Output the (x, y) coordinate of the center of the cell containing the given text.  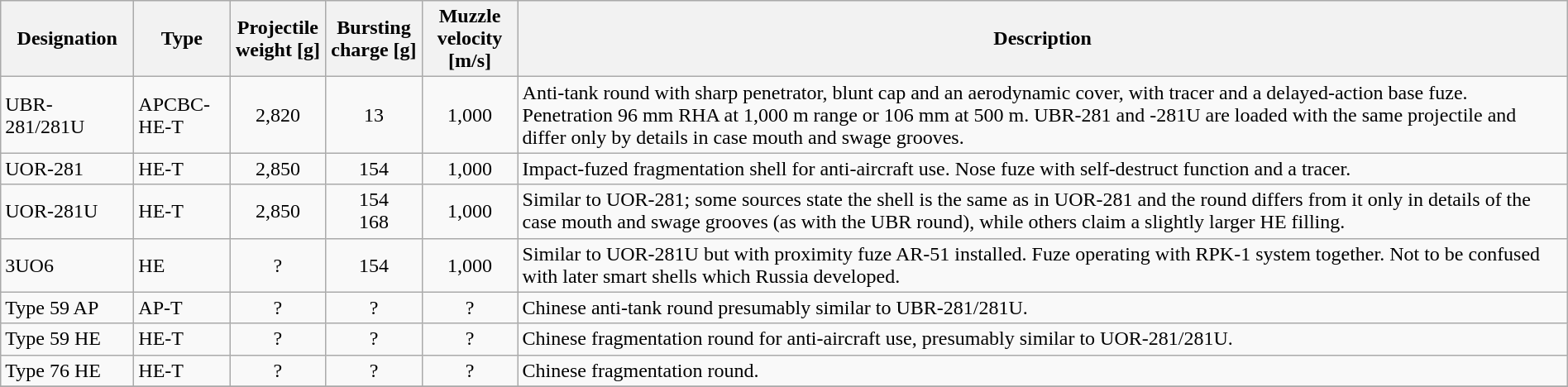
Bursting charge [g] (374, 39)
154168 (374, 212)
APCBC-HE-T (182, 115)
Type 59 HE (68, 339)
Impact-fuzed fragmentation shell for anti-aircraft use. Nose fuze with self-destruct function and a tracer. (1042, 169)
Chinese fragmentation round for anti-aircraft use, presumably similar to UOR-281/281U. (1042, 339)
Muzzle velocity [m/s] (470, 39)
UOR-281 (68, 169)
Projectile weight [g] (278, 39)
UBR-281/281U (68, 115)
2,820 (278, 115)
13 (374, 115)
Type 76 HE (68, 370)
3UO6 (68, 265)
UOR-281U (68, 212)
Chinese anti-tank round presumably similar to UBR-281/281U. (1042, 308)
Description (1042, 39)
Designation (68, 39)
Type 59 AP (68, 308)
AP-T (182, 308)
Type (182, 39)
Chinese fragmentation round. (1042, 370)
HE (182, 265)
